Search for the cell housing the specified text and yield its (X, Y) center coordinate. 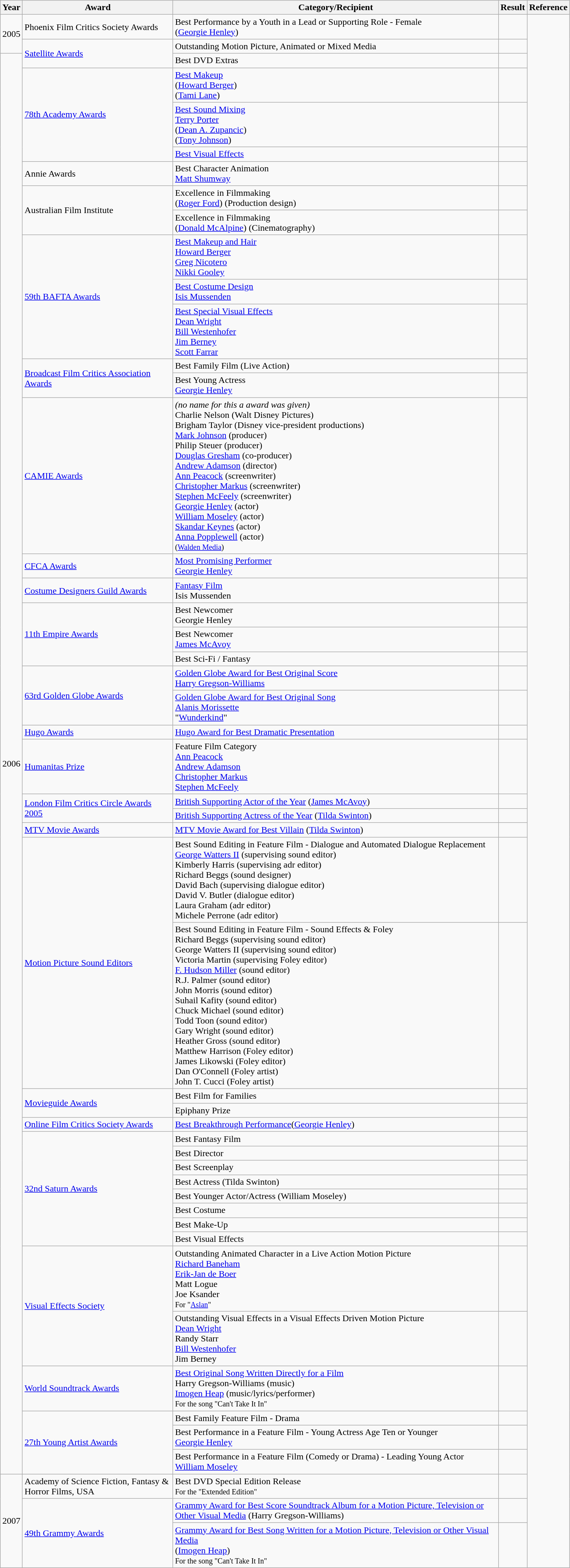
78th Academy Awards (98, 114)
Visual Effects Society (98, 1306)
Outstanding Motion Picture, Animated or Mixed Media (336, 46)
Annie Awards (98, 174)
Category/Recipient (336, 8)
Outstanding Visual Effects in a Visual Effects Driven Motion PictureDean WrightRandy StarrBill WestenhoferJim Berney (336, 1338)
Best Costume (336, 1210)
Best NewcomerJames McAvoy (336, 640)
Satellite Awards (98, 53)
Grammy Award for Best Score Soundtrack Album for a Motion Picture, Television or Other Visual Media (Harry Gregson-Williams) (336, 1511)
Best DVD Special Edition ReleaseFor the "Extended Edition" (336, 1486)
Result (513, 8)
Best NewcomerGeorgie Henley (336, 615)
Excellence in Filmmaking(Donald McAlpine) (Cinematography) (336, 222)
Best Director (336, 1153)
27th Young Artist Awards (98, 1442)
MTV Movie Awards (98, 830)
Best Sci-Fi / Fantasy (336, 659)
Movieguide Awards (98, 1103)
Best Younger Actor/Actress (William Moseley) (336, 1196)
Best Costume DesignIsis Mussenden (336, 292)
2006 (11, 764)
2007 (11, 1521)
49th Grammy Awards (98, 1533)
British Supporting Actress of the Year (Tilda Swinton) (336, 815)
Humanitas Prize (98, 767)
CAMIE Awards (98, 476)
Most Promising PerformerGeorgie Henley (336, 566)
Excellence in Filmmaking(Roger Ford) (Production design) (336, 198)
11th Empire Awards (98, 634)
Best Screenplay (336, 1167)
Hugo Awards (98, 732)
Best Breakthrough Performance(Georgie Henley) (336, 1125)
Online Film Critics Society Awards (98, 1125)
Best Make-Up (336, 1225)
Phoenix Film Critics Society Awards (98, 27)
Best Fantasy Film (336, 1139)
Best Makeup and HairHoward BergerGreg NicoteroNikki Gooley (336, 257)
Outstanding Animated Character in a Live Action Motion PictureRichard BanehamErik-Jan de BoerMatt LogueJoe KsanderFor "Aslan" (336, 1278)
Best Family Feature Film - Drama (336, 1418)
World Soundtrack Awards (98, 1388)
Costume Designers Guild Awards (98, 591)
Australian Film Institute (98, 210)
Best Actress (Tilda Swinton) (336, 1182)
British Supporting Actor of the Year (James McAvoy) (336, 801)
2005 (11, 34)
Best Young ActressGeorgie Henley (336, 386)
Best Performance in a Feature Film (Comedy or Drama) - Leading Young ActorWilliam Moseley (336, 1462)
Reference (549, 8)
Feature Film CategoryAnn PeacockAndrew AdamsonChristopher MarkusStephen McFeely (336, 767)
Year (11, 8)
32nd Saturn Awards (98, 1189)
Best Special Visual EffectsDean WrightBill WestenhoferJim BerneyScott Farrar (336, 331)
Best Character AnimationMatt Shumway (336, 174)
Motion Picture Sound Editors (98, 963)
Best Performance in a Feature Film - Young Actress Age Ten or YoungerGeorgie Henley (336, 1438)
CFCA Awards (98, 566)
59th BAFTA Awards (98, 296)
Hugo Award for Best Dramatic Presentation (336, 732)
Fantasy FilmIsis Mussenden (336, 591)
Epiphany Prize (336, 1110)
Golden Globe Award for Best Original ScoreHarry Gregson-Williams (336, 678)
Grammy Award for Best Song Written for a Motion Picture, Television or Other Visual Media(Imogen Heap)For the song "Can't Take It In" (336, 1545)
Academy of Science Fiction, Fantasy & Horror Films, USA (98, 1486)
Best Performance by a Youth in a Lead or Supporting Role - Female(Georgie Henley) (336, 27)
Best Original Song Written Directly for a FilmHarry Gregson-Williams (music)Imogen Heap (music/lyrics/performer)For the song "Can't Take It In" (336, 1388)
63rd Golden Globe Awards (98, 695)
Best DVD Extras (336, 60)
Best Film for Families (336, 1096)
London Film Critics Circle Awards 2005 (98, 808)
Best Sound MixingTerry Porter(Dean A. Zupancic)(Tony Johnson) (336, 125)
Best Makeup(Howard Berger)(Tami Lane) (336, 85)
MTV Movie Award for Best Villain (Tilda Swinton) (336, 830)
Broadcast Film Critics Association Awards (98, 378)
Best Family Film (Live Action) (336, 366)
Award (98, 8)
Golden Globe Award for Best Original SongAlanis Morissette"Wunderkind" (336, 708)
